Find where the given text appears and provide that cell's center as (X, Y) coordinate. 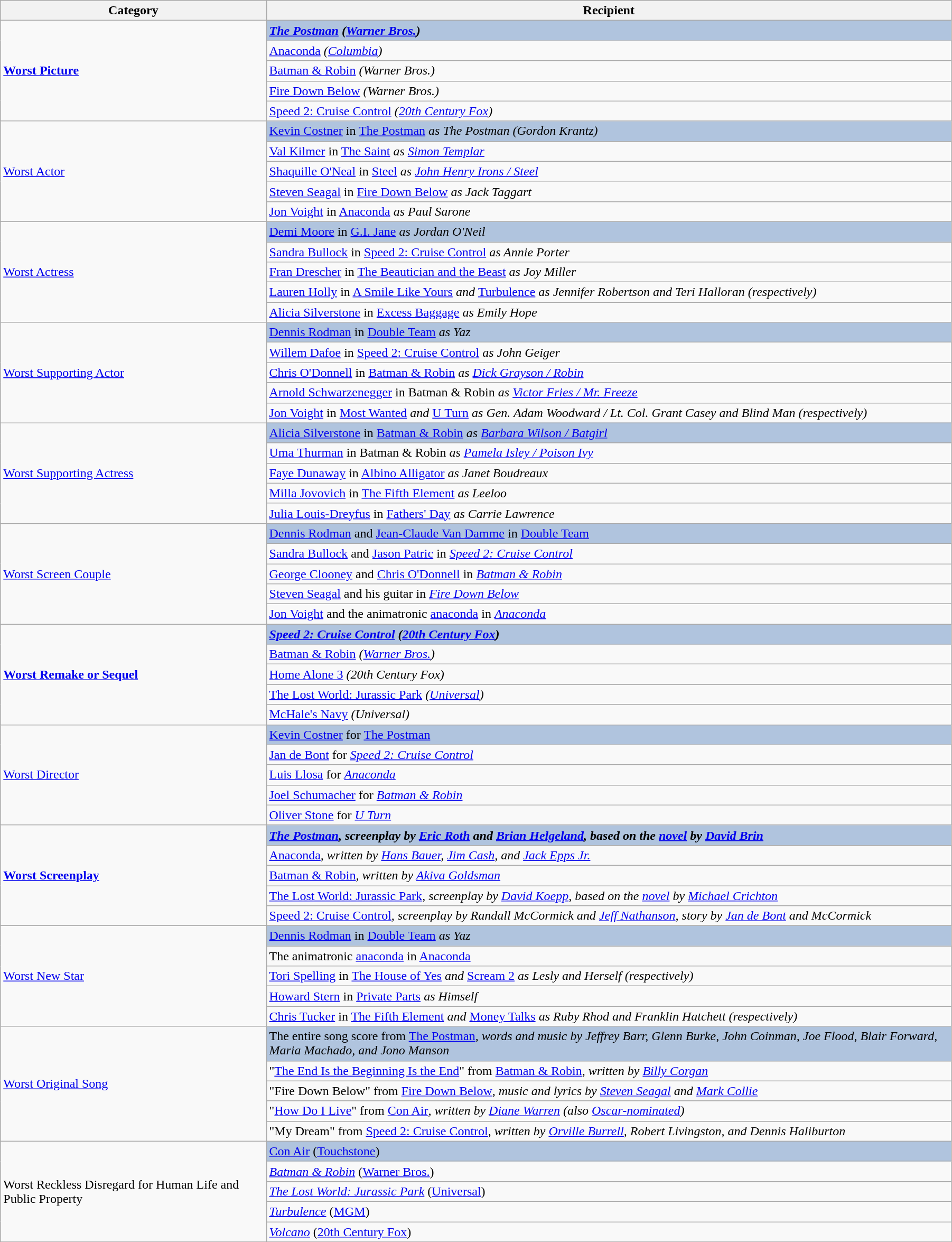
Worst Supporting Actor (133, 373)
Worst Actress (133, 272)
Joel Schumacher for Batman & Robin (609, 795)
Kevin Costner for The Postman (609, 735)
Sandra Bullock in Speed 2: Cruise Control as Annie Porter (609, 252)
Jan de Bont for Speed 2: Cruise Control (609, 755)
Speed 2: Cruise Control, screenplay by Randall McCormick and Jeff Nathanson, story by Jan de Bont and McCormick (609, 916)
The Postman, screenplay by Eric Roth and Brian Helgeland, based on the novel by David Brin (609, 835)
Milla Jovovich in The Fifth Element as Leeloo (609, 493)
Julia Louis-Dreyfus in Fathers' Day as Carrie Lawrence (609, 513)
Chris O'Donnell in Batman & Robin as Dick Grayson / Robin (609, 373)
Arnold Schwarzenegger in Batman & Robin as Victor Fries / Mr. Freeze (609, 393)
Alicia Silverstone in Excess Baggage as Emily Hope (609, 312)
Shaquille O'Neal in Steel as John Henry Irons / Steel (609, 171)
Worst Picture (133, 71)
Batman & Robin, written by Akiva Goldsman (609, 875)
Fire Down Below (Warner Bros.) (609, 91)
Category (133, 11)
Turbulence (MGM) (609, 1211)
Howard Stern in Private Parts as Himself (609, 996)
Jon Voight and the animatronic anaconda in Anaconda (609, 614)
Anaconda (Columbia) (609, 51)
Alicia Silverstone in Batman & Robin as Barbara Wilson / Batgirl (609, 433)
Steven Seagal in Fire Down Below as Jack Taggart (609, 191)
Recipient (609, 11)
"How Do I Live" from Con Air, written by Diane Warren (also Oscar-nominated) (609, 1111)
"My Dream" from Speed 2: Cruise Control, written by Orville Burrell, Robert Livingston, and Dennis Haliburton (609, 1131)
Kevin Costner in The Postman as The Postman (Gordon Krantz) (609, 131)
Worst New Star (133, 976)
Worst Remake or Sequel (133, 674)
Worst Screen Couple (133, 573)
George Clooney and Chris O'Donnell in Batman & Robin (609, 573)
Con Air (Touchstone) (609, 1151)
Faye Dunaway in Albino Alligator as Janet Boudreaux (609, 473)
Home Alone 3 (20th Century Fox) (609, 674)
Uma Thurman in Batman & Robin as Pamela Isley / Poison Ivy (609, 453)
Willem Dafoe in Speed 2: Cruise Control as John Geiger (609, 353)
Demi Moore in G.I. Jane as Jordan O'Neil (609, 231)
McHale's Navy (Universal) (609, 715)
Jon Voight in Anaconda as Paul Sarone (609, 211)
Luis Llosa for Anaconda (609, 775)
The Postman (Warner Bros.) (609, 31)
Jon Voight in Most Wanted and U Turn as Gen. Adam Woodward / Lt. Col. Grant Casey and Blind Man (respectively) (609, 413)
Worst Original Song (133, 1083)
Val Kilmer in The Saint as Simon Templar (609, 151)
The animatronic anaconda in Anaconda (609, 956)
"The End Is the Beginning Is the End" from Batman & Robin, written by Billy Corgan (609, 1071)
"Fire Down Below" from Fire Down Below, music and lyrics by Steven Seagal and Mark Collie (609, 1091)
Tori Spelling in The House of Yes and Scream 2 as Lesly and Herself (respectively) (609, 976)
Oliver Stone for U Turn (609, 815)
Lauren Holly in A Smile Like Yours and Turbulence as Jennifer Robertson and Teri Halloran (respectively) (609, 292)
Worst Reckless Disregard for Human Life and Public Property (133, 1191)
Worst Director (133, 775)
Dennis Rodman and Jean-Claude Van Damme in Double Team (609, 533)
Worst Supporting Actress (133, 473)
Steven Seagal and his guitar in Fire Down Below (609, 594)
Sandra Bullock and Jason Patric in Speed 2: Cruise Control (609, 553)
Fran Drescher in The Beautician and the Beast as Joy Miller (609, 272)
Chris Tucker in The Fifth Element and Money Talks as Ruby Rhod and Franklin Hatchett (respectively) (609, 1016)
Anaconda, written by Hans Bauer, Jim Cash, and Jack Epps Jr. (609, 855)
Worst Actor (133, 171)
The Lost World: Jurassic Park, screenplay by David Koepp, based on the novel by Michael Crichton (609, 896)
Worst Screenplay (133, 875)
Volcano (20th Century Fox) (609, 1232)
